Extract the (X, Y) coordinate from the center of the cell holding the provided text.  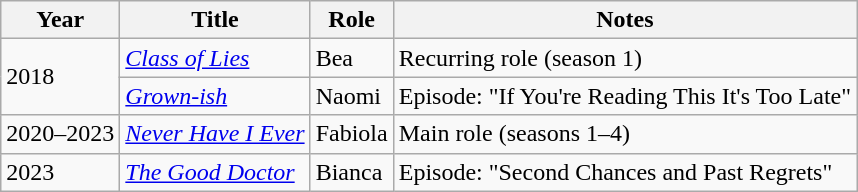
Role (352, 20)
2020–2023 (60, 134)
Notes (624, 20)
The Good Doctor (215, 172)
Naomi (352, 96)
Bea (352, 58)
Bianca (352, 172)
Grown-ish (215, 96)
2018 (60, 77)
Year (60, 20)
2023 (60, 172)
Recurring role (season 1) (624, 58)
Class of Lies (215, 58)
Episode: "If You're Reading This It's Too Late" (624, 96)
Never Have I Ever (215, 134)
Title (215, 20)
Main role (seasons 1–4) (624, 134)
Fabiola (352, 134)
Episode: "Second Chances and Past Regrets" (624, 172)
